Output the (X, Y) coordinate of the center of the cell containing the given text.  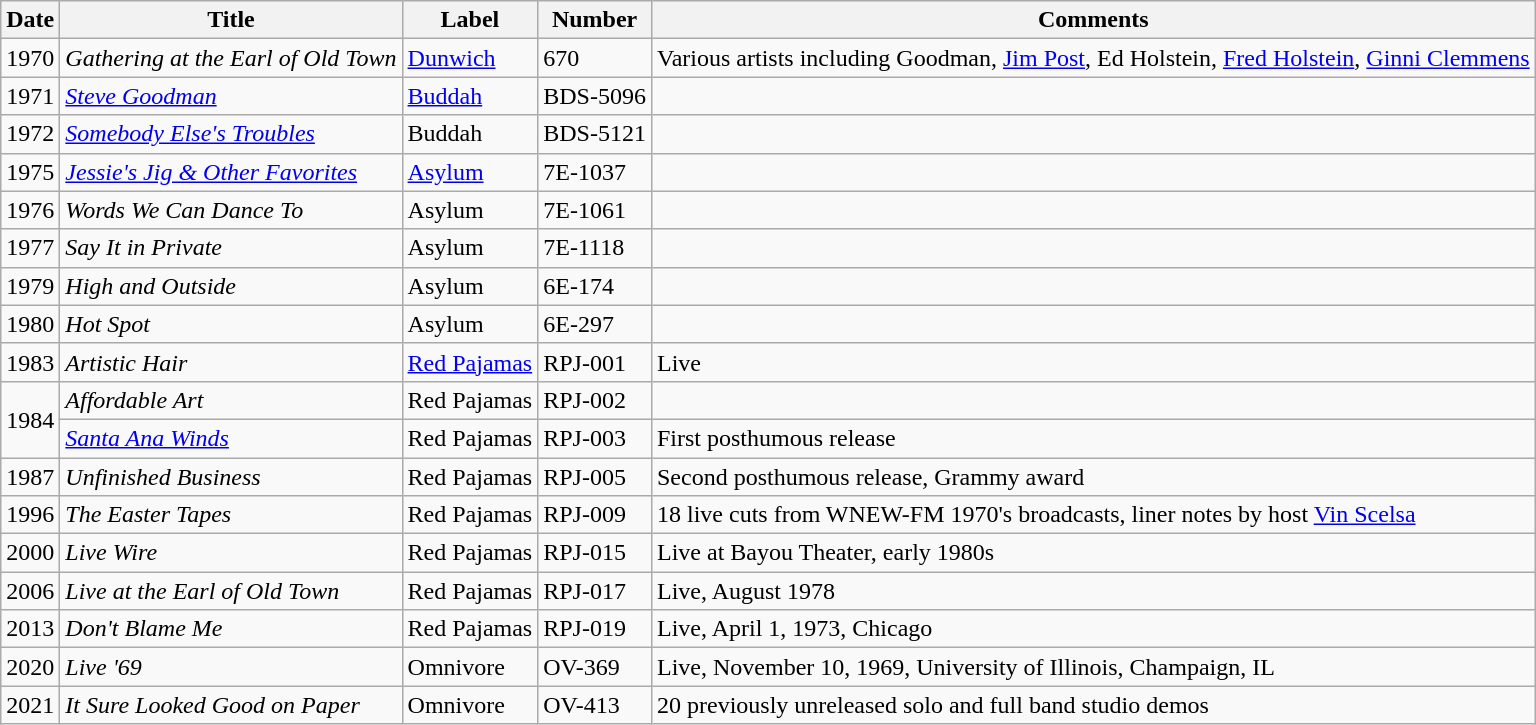
Various artists including Goodman, Jim Post, Ed Holstein, Fred Holstein, Ginni Clemmens (1093, 58)
Number (595, 20)
1996 (30, 515)
6E-174 (595, 286)
Words We Can Dance To (231, 210)
670 (595, 58)
High and Outside (231, 286)
7E-1037 (595, 172)
RPJ-015 (595, 553)
2006 (30, 591)
Somebody Else's Troubles (231, 134)
Santa Ana Winds (231, 438)
First posthumous release (1093, 438)
Second posthumous release, Grammy award (1093, 477)
2020 (30, 667)
The Easter Tapes (231, 515)
Unfinished Business (231, 477)
1975 (30, 172)
Live at the Earl of Old Town (231, 591)
1977 (30, 248)
2021 (30, 705)
Live at Bayou Theater, early 1980s (1093, 553)
1979 (30, 286)
Jessie's Jig & Other Favorites (231, 172)
RPJ-005 (595, 477)
BDS-5121 (595, 134)
Live '69 (231, 667)
Date (30, 20)
18 live cuts from WNEW-FM 1970's broadcasts, liner notes by host Vin Scelsa (1093, 515)
RPJ-009 (595, 515)
7E-1061 (595, 210)
1983 (30, 362)
6E-297 (595, 324)
1972 (30, 134)
Say It in Private (231, 248)
20 previously unreleased solo and full band studio demos (1093, 705)
It Sure Looked Good on Paper (231, 705)
Don't Blame Me (231, 629)
1987 (30, 477)
Live, April 1, 1973, Chicago (1093, 629)
OV-369 (595, 667)
RPJ-003 (595, 438)
RPJ-001 (595, 362)
1984 (30, 419)
Dunwich (470, 58)
Steve Goodman (231, 96)
RPJ-019 (595, 629)
1970 (30, 58)
Label (470, 20)
Live, November 10, 1969, University of Illinois, Champaign, IL (1093, 667)
Live Wire (231, 553)
Hot Spot (231, 324)
RPJ-017 (595, 591)
Gathering at the Earl of Old Town (231, 58)
Live, August 1978 (1093, 591)
BDS-5096 (595, 96)
2013 (30, 629)
7E-1118 (595, 248)
Live (1093, 362)
Affordable Art (231, 400)
OV-413 (595, 705)
1976 (30, 210)
RPJ-002 (595, 400)
2000 (30, 553)
1971 (30, 96)
Title (231, 20)
1980 (30, 324)
Comments (1093, 20)
Artistic Hair (231, 362)
